Capture the cell that displays the provided text and extract its [X, Y] central coordinate. 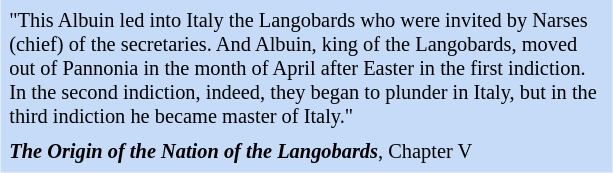
The Origin of the Nation of the Langobards, Chapter V [306, 152]
